Extract the [X, Y] coordinate from the center of the cell holding the provided text.  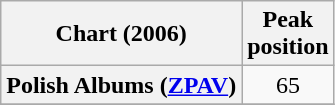
Peakposition [288, 34]
65 [288, 85]
Chart (2006) [122, 34]
Polish Albums (ZPAV) [122, 85]
